Extract the (X, Y) coordinate from the center of the cell holding the provided text.  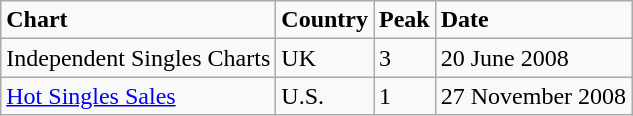
1 (405, 96)
Peak (405, 20)
U.S. (325, 96)
Independent Singles Charts (138, 58)
Country (325, 20)
3 (405, 58)
Chart (138, 20)
UK (325, 58)
Hot Singles Sales (138, 96)
Date (533, 20)
20 June 2008 (533, 58)
27 November 2008 (533, 96)
